Scan for the cell matching the given text and deliver its (x, y) coordinate at center. 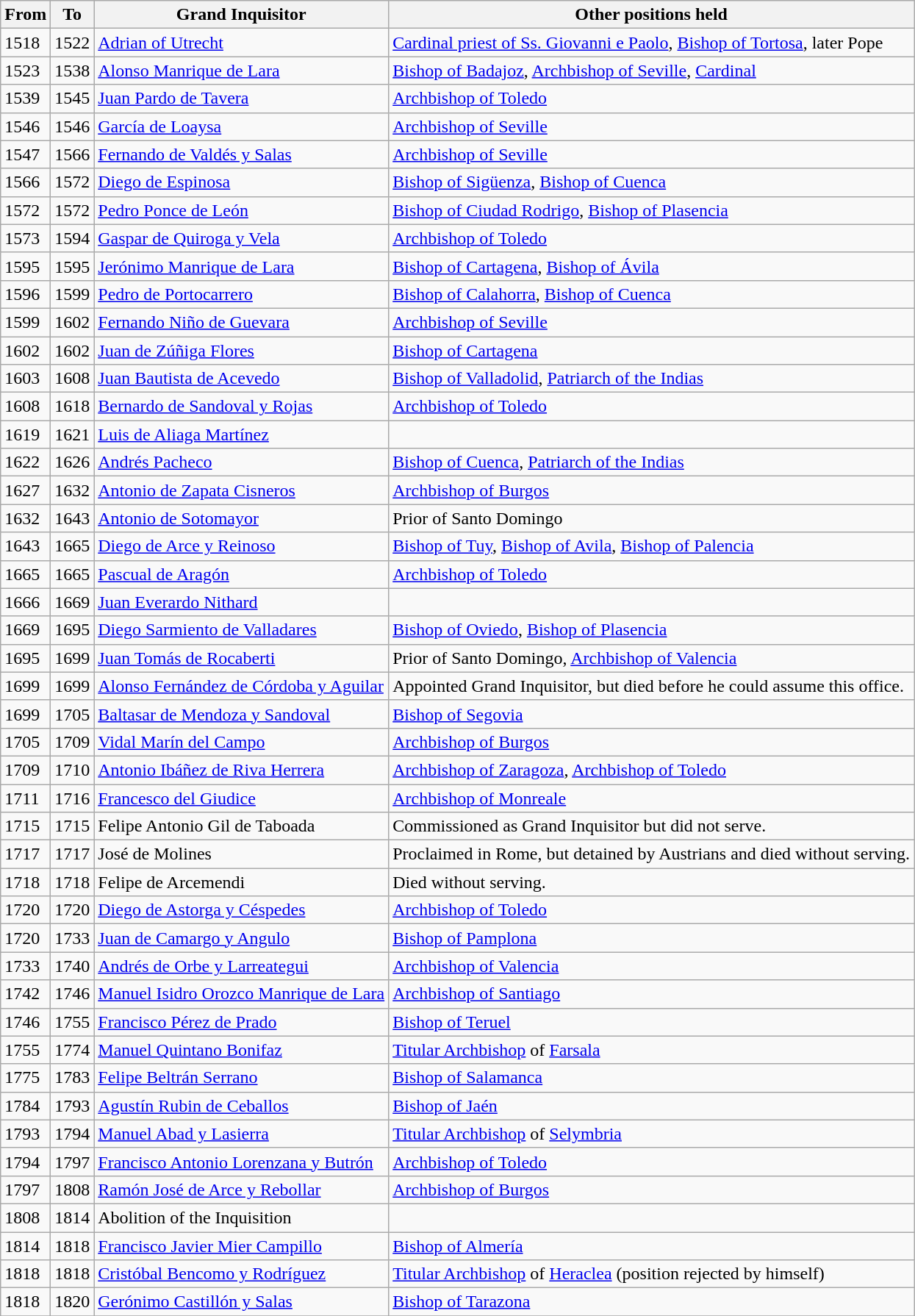
Bishop of Oviedo, Bishop of Plasencia (651, 630)
Prior of Santo Domingo (651, 518)
1538 (72, 71)
Diego Sarmiento de Valladares (241, 630)
Ramón José de Arce y Rebollar (241, 1190)
Antonio de Sotomayor (241, 518)
Alonso Fernández de Córdoba y Aguilar (241, 686)
Adrian of Utrecht (241, 43)
Bishop of Almería (651, 1246)
Bishop of Segovia (651, 714)
1742 (26, 994)
1710 (72, 770)
Archbishop of Monreale (651, 798)
Felipe Beltrán Serrano (241, 1078)
Archbishop of Valencia (651, 966)
Juan de Camargo y Angulo (241, 938)
Juan Everardo Nithard (241, 602)
Bernardo de Sandoval y Rojas (241, 407)
1603 (26, 379)
Diego de Espinosa (241, 182)
Francisco Antonio Lorenzana y Butrón (241, 1162)
Bishop of Cuenca, Patriarch of the Indias (651, 462)
Vidal Marín del Campo (241, 742)
Bishop of Teruel (651, 1022)
Titular Archbishop of Selymbria (651, 1134)
Cristóbal Bencomo y Rodríguez (241, 1274)
1618 (72, 407)
Bishop of Tarazona (651, 1302)
1774 (72, 1050)
Juan Tomás de Rocaberti (241, 658)
Andrés de Orbe y Larreategui (241, 966)
Andrés Pacheco (241, 462)
Manuel Quintano Bonifaz (241, 1050)
Bishop of Cartagena, Bishop of Ávila (651, 266)
Proclaimed in Rome, but detained by Austrians and died without serving. (651, 854)
Bishop of Sigüenza, Bishop of Cuenca (651, 182)
Appointed Grand Inquisitor, but died before he could assume this office. (651, 686)
Juan Bautista de Acevedo (241, 379)
Archbishop of Santiago (651, 994)
Jerónimo Manrique de Lara (241, 266)
Prior of Santo Domingo, Archbishop of Valencia (651, 658)
Pedro de Portocarrero (241, 294)
Luis de Aliaga Martínez (241, 435)
Bishop of Pamplona (651, 938)
1622 (26, 462)
Juan Pardo de Tavera (241, 99)
Diego de Arce y Reinoso (241, 546)
Titular Archbishop of Heraclea (position rejected by himself) (651, 1274)
1596 (26, 294)
1716 (72, 798)
García de Loaysa (241, 126)
Bishop of Tuy, Bishop of Avila, Bishop of Palencia (651, 546)
Pascual de Aragón (241, 574)
Agustín Rubin de Ceballos (241, 1106)
Grand Inquisitor (241, 15)
1523 (26, 71)
Fernando Niño de Guevara (241, 322)
1666 (26, 602)
1573 (26, 238)
Bishop of Cartagena (651, 351)
Juan de Zúñiga Flores (241, 351)
1522 (72, 43)
Bishop of Jaén (651, 1106)
1621 (72, 435)
1539 (26, 99)
Bishop of Salamanca (651, 1078)
1783 (72, 1078)
Other positions held (651, 15)
Felipe de Arcemendi (241, 882)
José de Molines (241, 854)
1518 (26, 43)
Bishop of Ciudad Rodrigo, Bishop of Plasencia (651, 210)
Felipe Antonio Gil de Taboada (241, 826)
Titular Archbishop of Farsala (651, 1050)
To (72, 15)
Manuel Isidro Orozco Manrique de Lara (241, 994)
Bishop of Calahorra, Bishop of Cuenca (651, 294)
Abolition of the Inquisition (241, 1217)
Alonso Manrique de Lara (241, 71)
Commissioned as Grand Inquisitor but did not serve. (651, 826)
Fernando de Valdés y Salas (241, 154)
From (26, 15)
Baltasar de Mendoza y Sandoval (241, 714)
1547 (26, 154)
Gaspar de Quiroga y Vela (241, 238)
Antonio de Zapata Cisneros (241, 490)
Gerónimo Castillón y Salas (241, 1302)
1545 (72, 99)
Died without serving. (651, 882)
1775 (26, 1078)
Francisco Pérez de Prado (241, 1022)
Francisco Javier Mier Campillo (241, 1246)
1619 (26, 435)
Antonio Ibáñez de Riva Herrera (241, 770)
Francesco del Giudice (241, 798)
1627 (26, 490)
Pedro Ponce de León (241, 210)
1626 (72, 462)
1784 (26, 1106)
Archbishop of Zaragoza, Archbishop of Toledo (651, 770)
Diego de Astorga y Céspedes (241, 910)
1820 (72, 1302)
1711 (26, 798)
1594 (72, 238)
Bishop of Badajoz, Archbishop of Seville, Cardinal (651, 71)
Manuel Abad y Lasierra (241, 1134)
1740 (72, 966)
Bishop of Valladolid, Patriarch of the Indias (651, 379)
Cardinal priest of Ss. Giovanni e Paolo, Bishop of Tortosa, later Pope (651, 43)
